Detect which cell encompasses the target text, then output its [x, y] center coordinate. 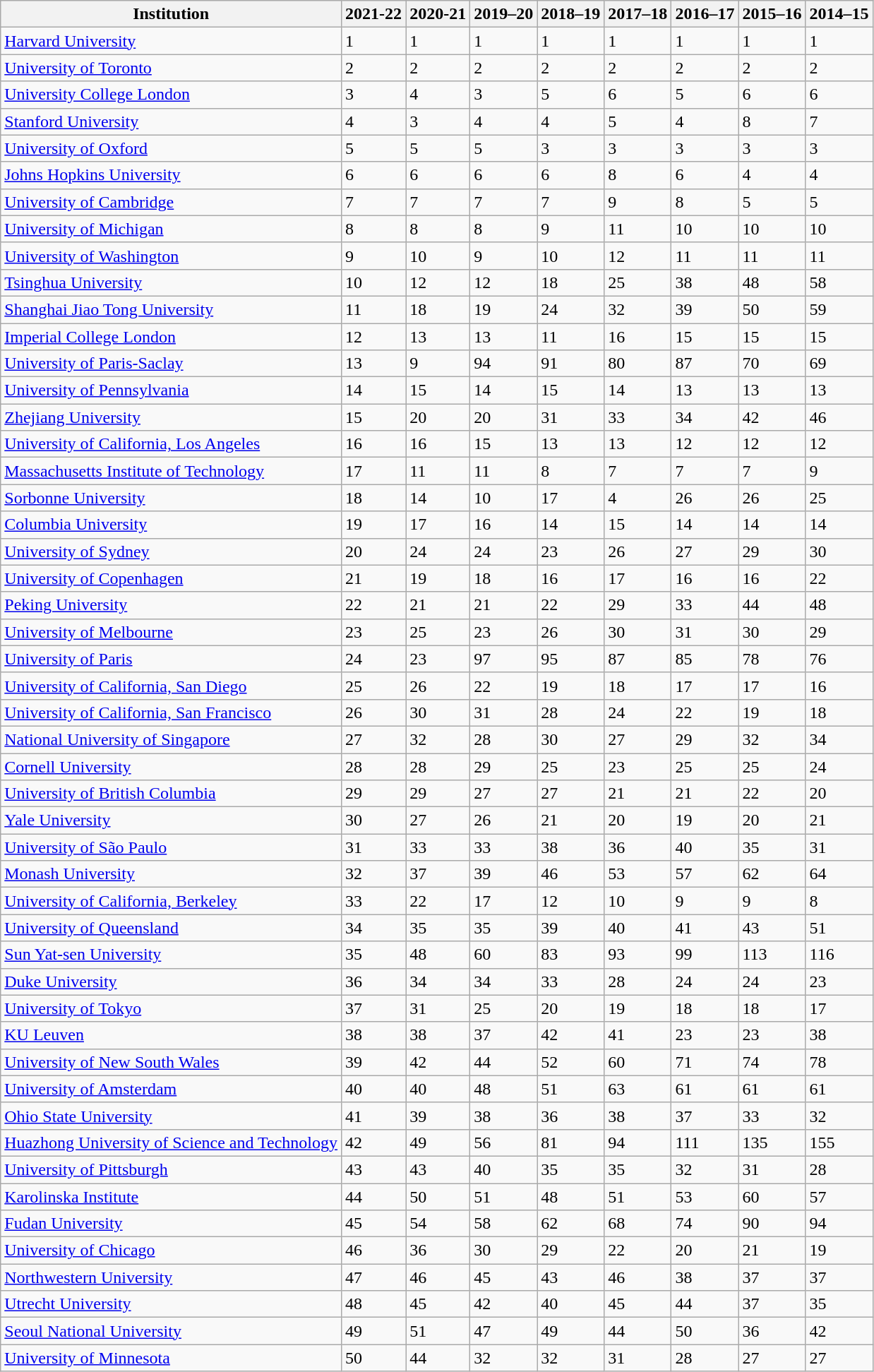
83 [570, 955]
76 [839, 659]
Utrecht University [171, 1304]
2015–16 [772, 14]
Ohio State University [171, 1116]
University of Melbourne [171, 632]
University of Paris [171, 659]
2019–20 [504, 14]
University of Pennsylvania [171, 390]
University of Copenhagen [171, 578]
116 [839, 955]
Huazhong University of Science and Technology [171, 1143]
University of California, San Diego [171, 686]
Sun Yat-sen University [171, 955]
Shanghai Jiao Tong University [171, 309]
University of Toronto [171, 68]
University of New South Wales [171, 1062]
2020-21 [438, 14]
Tsinghua University [171, 282]
Monash University [171, 874]
University of Paris-Saclay [171, 364]
Cornell University [171, 766]
University of Cambridge [171, 202]
113 [772, 955]
University of Washington [171, 256]
71 [705, 1062]
69 [839, 364]
University of Pittsburgh [171, 1169]
Yale University [171, 821]
University of Tokyo [171, 1008]
University of Oxford [171, 148]
KU Leuven [171, 1035]
National University of Singapore [171, 739]
Seoul National University [171, 1331]
93 [638, 955]
90 [772, 1224]
63 [638, 1089]
University College London [171, 95]
2016–17 [705, 14]
Stanford University [171, 121]
Sorbonne University [171, 498]
95 [570, 659]
91 [570, 364]
University of British Columbia [171, 794]
Fudan University [171, 1224]
80 [638, 364]
Johns Hopkins University [171, 175]
64 [839, 874]
Institution [171, 14]
University of California, Berkeley [171, 901]
University of Sydney [171, 551]
2021-22 [374, 14]
Harvard University [171, 41]
52 [570, 1062]
University of São Paulo [171, 847]
Columbia University [171, 525]
2017–18 [638, 14]
University of Minnesota [171, 1358]
University of Amsterdam [171, 1089]
Imperial College London [171, 337]
54 [438, 1224]
Karolinska Institute [171, 1197]
111 [705, 1143]
56 [504, 1143]
Massachusetts Institute of Technology [171, 471]
2014–15 [839, 14]
2018–19 [570, 14]
Peking University [171, 605]
University of Chicago [171, 1251]
Zhejiang University [171, 417]
155 [839, 1143]
135 [772, 1143]
Duke University [171, 982]
University of California, San Francisco [171, 712]
University of Queensland [171, 928]
University of California, Los Angeles [171, 444]
70 [772, 364]
68 [638, 1224]
59 [839, 309]
97 [504, 659]
99 [705, 955]
Northwestern University [171, 1277]
University of Michigan [171, 229]
81 [570, 1143]
85 [705, 659]
